Search for the cell housing the specified text and yield its (X, Y) center coordinate. 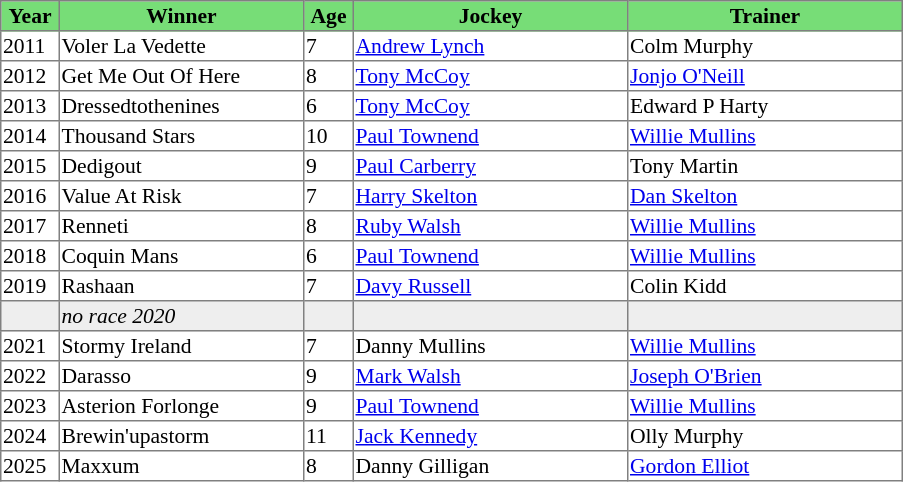
Stormy Ireland (181, 346)
Colin Kidd (765, 286)
Jockey (490, 16)
Value At Risk (181, 196)
Jonjo O'Neill (765, 76)
Rashaan (181, 286)
Voler La Vedette (181, 46)
Brewin'upastorm (181, 436)
Danny Gilligan (490, 466)
Winner (181, 16)
Jack Kennedy (490, 436)
2025 (30, 466)
2013 (30, 106)
Renneti (181, 226)
2015 (30, 166)
Thousand Stars (181, 136)
Paul Carberry (490, 166)
Tony Martin (765, 166)
10 (329, 136)
2022 (30, 376)
Edward P Harty (765, 106)
2012 (30, 76)
no race 2020 (181, 316)
Colm Murphy (765, 46)
Olly Murphy (765, 436)
Joseph O'Brien (765, 376)
2021 (30, 346)
Year (30, 16)
Dressedtothenines (181, 106)
2018 (30, 256)
Ruby Walsh (490, 226)
Mark Walsh (490, 376)
Danny Mullins (490, 346)
Gordon Elliot (765, 466)
Darasso (181, 376)
Andrew Lynch (490, 46)
11 (329, 436)
Davy Russell (490, 286)
2019 (30, 286)
2023 (30, 406)
2024 (30, 436)
Asterion Forlonge (181, 406)
2017 (30, 226)
2014 (30, 136)
2016 (30, 196)
Trainer (765, 16)
Age (329, 16)
Dedigout (181, 166)
2011 (30, 46)
Harry Skelton (490, 196)
Dan Skelton (765, 196)
Get Me Out Of Here (181, 76)
Maxxum (181, 466)
Coquin Mans (181, 256)
